Detect which cell encompasses the target text, then output its (x, y) center coordinate. 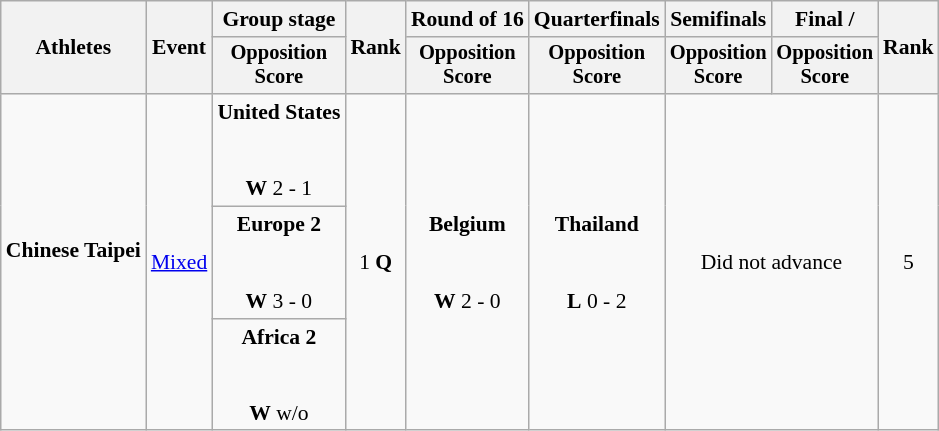
BelgiumW 2 - 0 (468, 262)
Final / (824, 19)
ThailandL 0 - 2 (597, 262)
Semifinals (718, 19)
Europe 2W 3 - 0 (278, 263)
Chinese Taipei (74, 262)
Quarterfinals (597, 19)
Africa 2W w/o (278, 375)
Round of 16 (468, 19)
5 (908, 262)
Mixed (179, 262)
United StatesW 2 - 1 (278, 150)
Did not advance (772, 262)
Group stage (278, 19)
1 Q (376, 262)
Event (179, 48)
Athletes (74, 48)
